Extract the [X, Y] coordinate from the center of the cell holding the provided text.  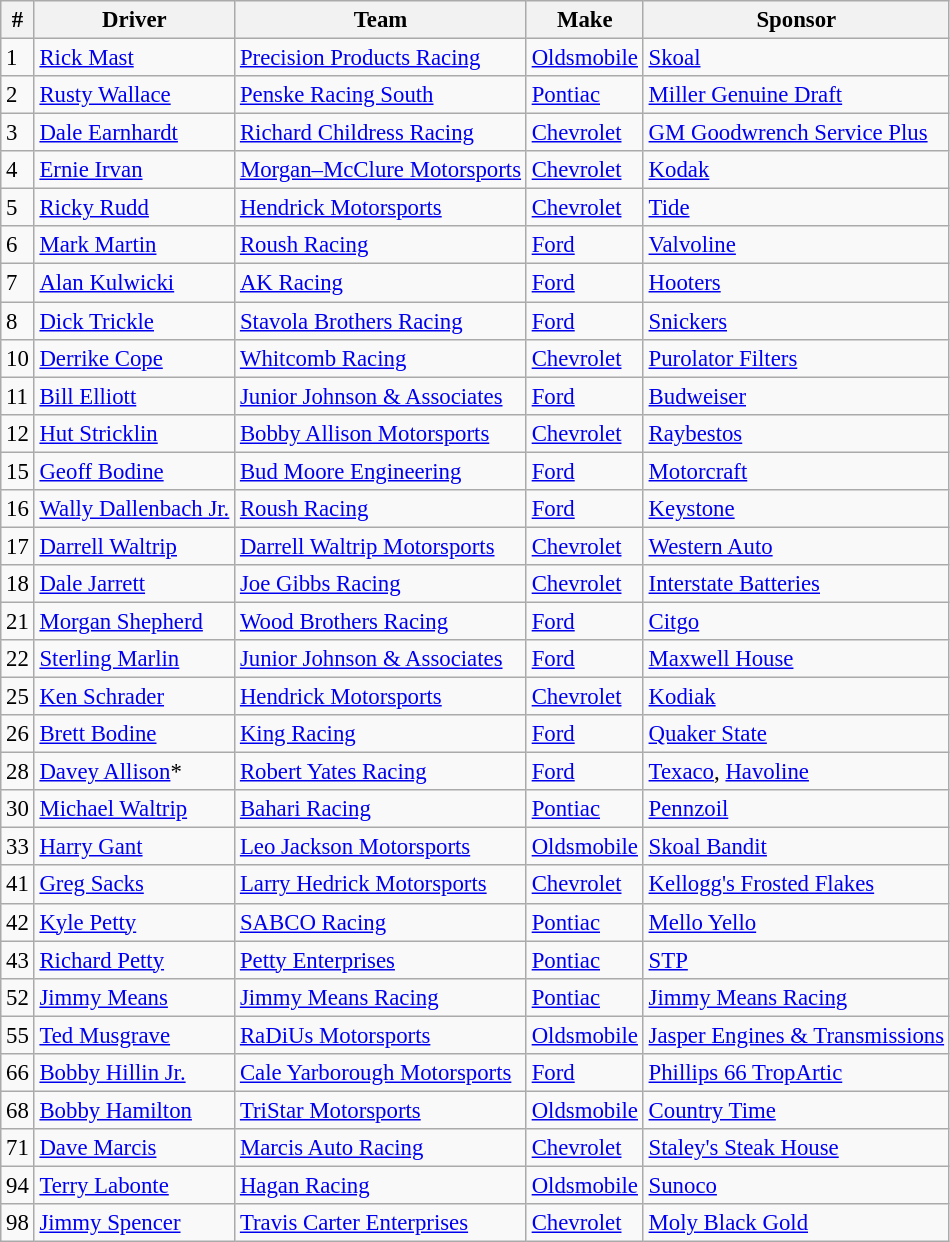
Ernie Irvan [134, 170]
Dave Marcis [134, 1148]
26 [18, 734]
Interstate Batteries [796, 584]
Hooters [796, 283]
Davey Allison* [134, 772]
Miller Genuine Draft [796, 95]
66 [18, 1073]
Bobby Allison Motorsports [381, 433]
Bahari Racing [381, 809]
Motorcraft [796, 471]
Pennzoil [796, 809]
Kellogg's Frosted Flakes [796, 885]
Darrell Waltrip Motorsports [381, 546]
Derrike Cope [134, 358]
1 [18, 58]
Richard Petty [134, 960]
# [18, 20]
Jasper Engines & Transmissions [796, 1035]
Bobby Hillin Jr. [134, 1073]
7 [18, 283]
25 [18, 697]
Ken Schrader [134, 697]
71 [18, 1148]
Staley's Steak House [796, 1148]
Precision Products Racing [381, 58]
Robert Yates Racing [381, 772]
Moly Black Gold [796, 1223]
28 [18, 772]
Geoff Bodine [134, 471]
12 [18, 433]
Joe Gibbs Racing [381, 584]
Terry Labonte [134, 1185]
Kodiak [796, 697]
Michael Waltrip [134, 809]
Phillips 66 TropArtic [796, 1073]
55 [18, 1035]
52 [18, 997]
Western Auto [796, 546]
Brett Bodine [134, 734]
21 [18, 621]
15 [18, 471]
16 [18, 509]
41 [18, 885]
King Racing [381, 734]
Maxwell House [796, 659]
11 [18, 396]
Dale Jarrett [134, 584]
Morgan Shepherd [134, 621]
Greg Sacks [134, 885]
5 [18, 208]
4 [18, 170]
Travis Carter Enterprises [381, 1223]
Whitcomb Racing [381, 358]
Sponsor [796, 20]
AK Racing [381, 283]
17 [18, 546]
Country Time [796, 1110]
6 [18, 245]
Jimmy Means [134, 997]
Valvoline [796, 245]
Bobby Hamilton [134, 1110]
18 [18, 584]
Kyle Petty [134, 922]
Leo Jackson Motorsports [381, 847]
Mello Yello [796, 922]
Alan Kulwicki [134, 283]
Kodak [796, 170]
8 [18, 321]
Rusty Wallace [134, 95]
Sterling Marlin [134, 659]
Dick Trickle [134, 321]
Petty Enterprises [381, 960]
33 [18, 847]
Skoal [796, 58]
Rick Mast [134, 58]
Keystone [796, 509]
Stavola Brothers Racing [381, 321]
43 [18, 960]
Wally Dallenbach Jr. [134, 509]
Penske Racing South [381, 95]
Darrell Waltrip [134, 546]
Bud Moore Engineering [381, 471]
Texaco, Havoline [796, 772]
Cale Yarborough Motorsports [381, 1073]
22 [18, 659]
Hut Stricklin [134, 433]
Mark Martin [134, 245]
Driver [134, 20]
TriStar Motorsports [381, 1110]
Skoal Bandit [796, 847]
Marcis Auto Racing [381, 1148]
Dale Earnhardt [134, 133]
10 [18, 358]
Purolator Filters [796, 358]
2 [18, 95]
STP [796, 960]
Make [584, 20]
Larry Hedrick Motorsports [381, 885]
Quaker State [796, 734]
Ted Musgrave [134, 1035]
Budweiser [796, 396]
Snickers [796, 321]
Morgan–McClure Motorsports [381, 170]
98 [18, 1223]
Citgo [796, 621]
GM Goodwrench Service Plus [796, 133]
SABCO Racing [381, 922]
Tide [796, 208]
30 [18, 809]
Raybestos [796, 433]
94 [18, 1185]
Harry Gant [134, 847]
Richard Childress Racing [381, 133]
3 [18, 133]
Bill Elliott [134, 396]
42 [18, 922]
Wood Brothers Racing [381, 621]
Ricky Rudd [134, 208]
RaDiUs Motorsports [381, 1035]
Jimmy Spencer [134, 1223]
Hagan Racing [381, 1185]
Team [381, 20]
Sunoco [796, 1185]
68 [18, 1110]
